For the text-containing cell, return its midpoint in (x, y) coordinate format. 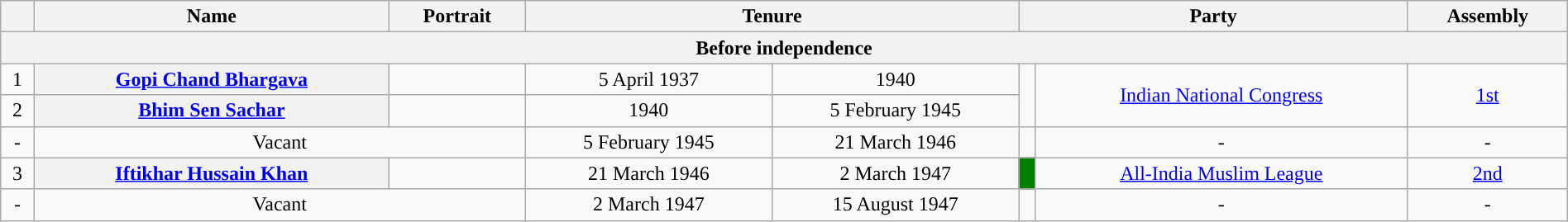
Gopi Chand Bhargava (212, 79)
Party (1213, 17)
2 (18, 111)
Bhim Sen Sachar (212, 111)
1 (18, 79)
Assembly (1487, 17)
3 (18, 173)
Before independence (784, 48)
5 April 1937 (648, 79)
1st (1487, 95)
Portrait (457, 17)
Iftikhar Hussain Khan (212, 173)
Tenure (772, 17)
2nd (1487, 173)
Name (212, 17)
Indian National Congress (1221, 95)
All-India Muslim League (1221, 173)
15 August 1947 (896, 205)
